Capture the cell that displays the provided text and extract its (X, Y) central coordinate. 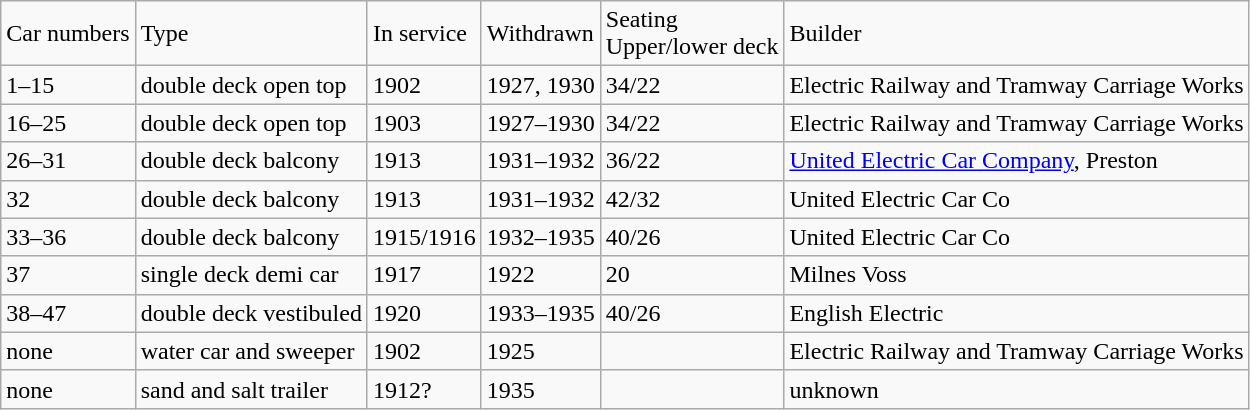
Car numbers (68, 34)
Withdrawn (540, 34)
water car and sweeper (251, 351)
33–36 (68, 237)
42/32 (692, 199)
single deck demi car (251, 275)
1–15 (68, 85)
1927, 1930 (540, 85)
1915/1916 (424, 237)
In service (424, 34)
Type (251, 34)
36/22 (692, 161)
20 (692, 275)
English Electric (1016, 313)
37 (68, 275)
1935 (540, 389)
sand and salt trailer (251, 389)
1933–1935 (540, 313)
32 (68, 199)
1903 (424, 123)
Milnes Voss (1016, 275)
double deck vestibuled (251, 313)
1922 (540, 275)
38–47 (68, 313)
1925 (540, 351)
SeatingUpper/lower deck (692, 34)
unknown (1016, 389)
United Electric Car Company, Preston (1016, 161)
1932–1935 (540, 237)
Builder (1016, 34)
16–25 (68, 123)
1927–1930 (540, 123)
26–31 (68, 161)
1912? (424, 389)
1920 (424, 313)
1917 (424, 275)
